Scan for the cell matching the given text and deliver its (x, y) coordinate at center. 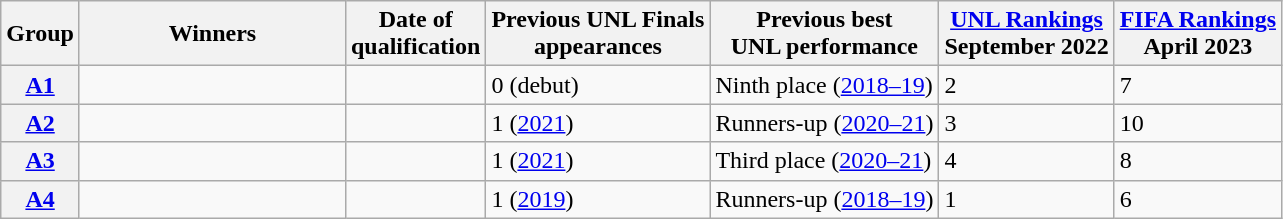
A4 (40, 199)
7 (1198, 85)
1 (2019) (598, 199)
Date ofqualification (415, 34)
6 (1198, 199)
Previous UNL Finalsappearances (598, 34)
Third place (2020–21) (824, 161)
A3 (40, 161)
1 (1026, 199)
8 (1198, 161)
A2 (40, 123)
0 (debut) (598, 85)
Runners-up (2020–21) (824, 123)
UNL RankingsSeptember 2022 (1026, 34)
Previous bestUNL performance (824, 34)
A1 (40, 85)
FIFA RankingsApril 2023 (1198, 34)
3 (1026, 123)
10 (1198, 123)
4 (1026, 161)
Runners-up (2018–19) (824, 199)
Group (40, 34)
Ninth place (2018–19) (824, 85)
Winners (212, 34)
2 (1026, 85)
